Extract the (x, y) coordinate from the center of the cell holding the provided text.  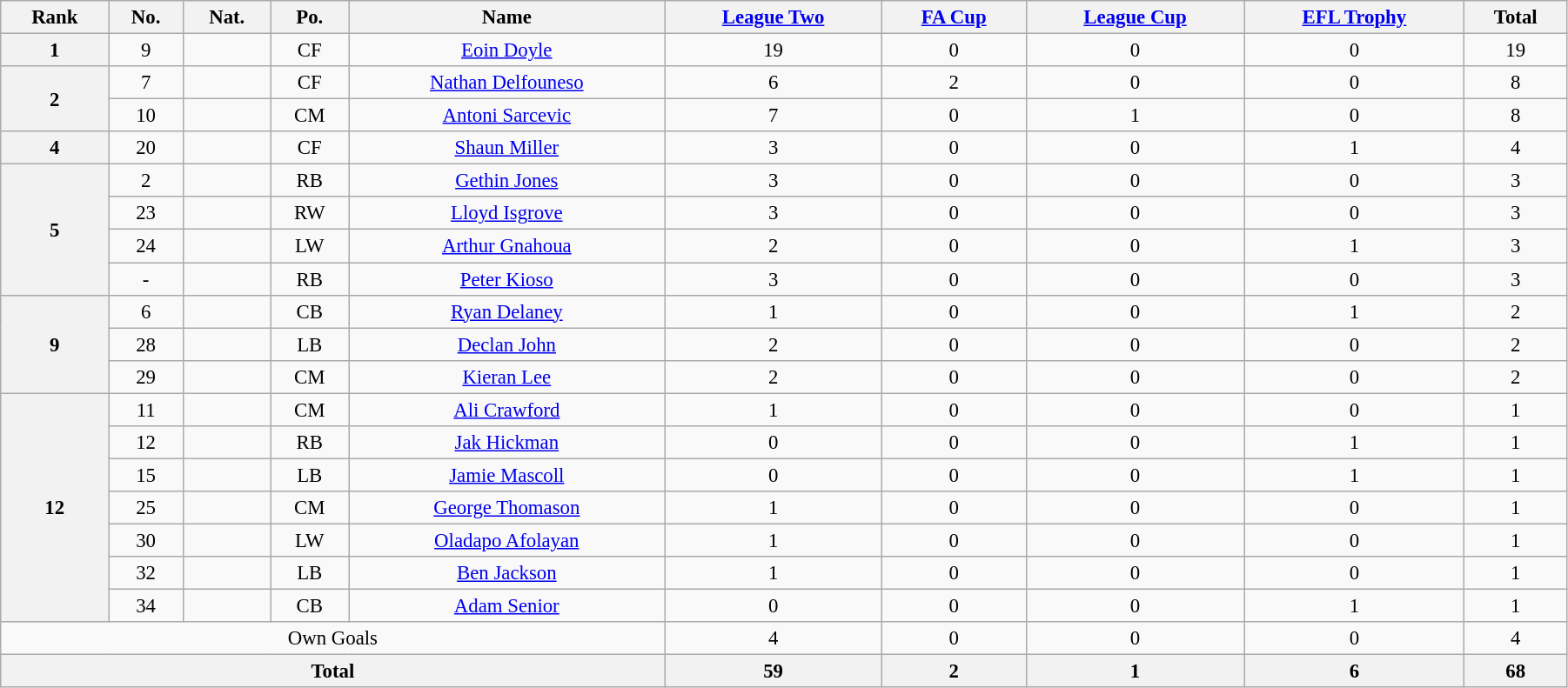
FA Cup (954, 17)
Shaun Miller (506, 148)
59 (773, 671)
No. (146, 17)
League Two (773, 17)
Peter Kioso (506, 279)
23 (146, 213)
Antoni Sarcevic (506, 116)
Declan John (506, 344)
Kieran Lee (506, 377)
Eoin Doyle (506, 50)
Jak Hickman (506, 443)
Name (506, 17)
Jamie Mascoll (506, 475)
Arthur Gnahoua (506, 246)
29 (146, 377)
Rank (55, 17)
Oladapo Afolayan (506, 540)
Gethin Jones (506, 181)
24 (146, 246)
RW (310, 213)
George Thomason (506, 508)
68 (1516, 671)
Nathan Delfouneso (506, 83)
30 (146, 540)
11 (146, 410)
28 (146, 344)
League Cup (1135, 17)
5 (55, 230)
Lloyd Isgrove (506, 213)
20 (146, 148)
Ryan Delaney (506, 311)
Ben Jackson (506, 573)
Po. (310, 17)
32 (146, 573)
Own Goals (332, 638)
- (146, 279)
EFL Trophy (1354, 17)
Adam Senior (506, 606)
Ali Crawford (506, 410)
Nat. (226, 17)
25 (146, 508)
10 (146, 116)
34 (146, 606)
15 (146, 475)
